Return the (x, y) coordinate for the center point of the cell that contains the specified text.  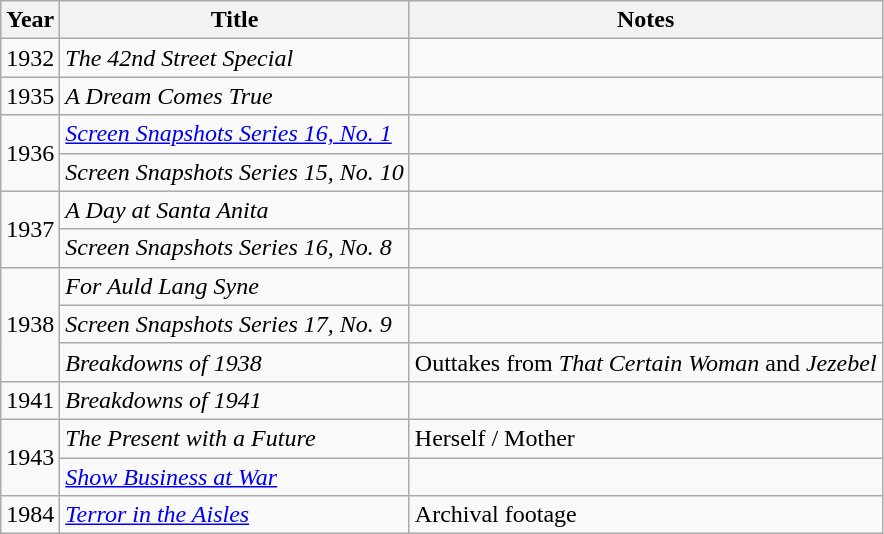
1938 (30, 324)
Herself / Mother (646, 438)
A Dream Comes True (234, 96)
For Auld Lang Syne (234, 286)
Breakdowns of 1941 (234, 400)
A Day at Santa Anita (234, 210)
Screen Snapshots Series 17, No. 9 (234, 324)
Screen Snapshots Series 16, No. 8 (234, 248)
Breakdowns of 1938 (234, 362)
Notes (646, 20)
1941 (30, 400)
The Present with a Future (234, 438)
1984 (30, 515)
Show Business at War (234, 477)
The 42nd Street Special (234, 58)
1943 (30, 457)
Screen Snapshots Series 15, No. 10 (234, 172)
Outtakes from That Certain Woman and Jezebel (646, 362)
Title (234, 20)
Archival footage (646, 515)
1935 (30, 96)
Year (30, 20)
1936 (30, 153)
Screen Snapshots Series 16, No. 1 (234, 134)
1937 (30, 229)
1932 (30, 58)
Terror in the Aisles (234, 515)
